Pinpoint the cell where the given text exists, returning its (x, y) midpoint coordinate. 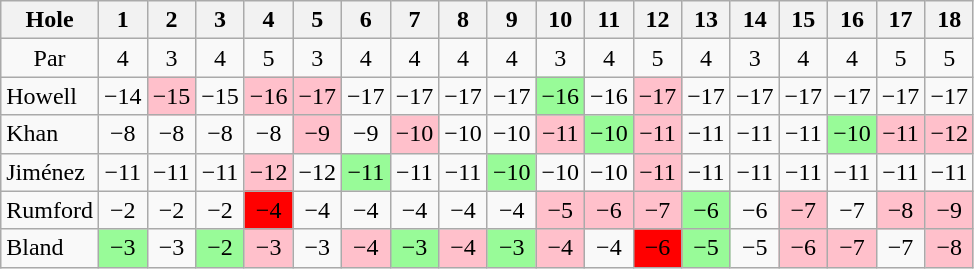
2 (172, 20)
Hole (50, 20)
1 (122, 20)
6 (366, 20)
7 (414, 20)
12 (658, 20)
Jiménez (50, 172)
10 (560, 20)
Khan (50, 134)
18 (950, 20)
8 (464, 20)
Rumford (50, 210)
17 (900, 20)
−14 (122, 96)
Bland (50, 248)
Howell (50, 96)
13 (706, 20)
9 (512, 20)
15 (804, 20)
16 (852, 20)
14 (754, 20)
Par (50, 58)
11 (610, 20)
